Find where the given text appears and provide that cell's center as (X, Y) coordinate. 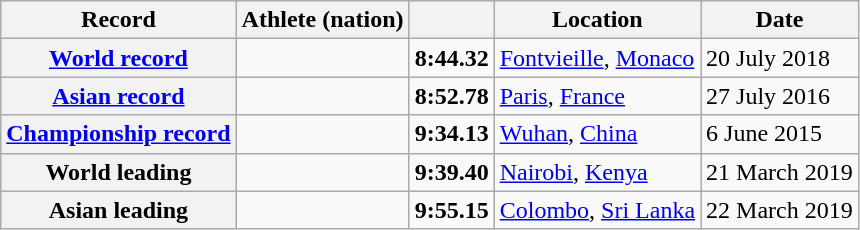
Championship record (118, 134)
Nairobi, Kenya (597, 172)
Colombo, Sri Lanka (597, 210)
8:52.78 (452, 96)
World leading (118, 172)
Date (780, 20)
20 July 2018 (780, 58)
9:39.40 (452, 172)
Record (118, 20)
World record (118, 58)
Asian record (118, 96)
6 June 2015 (780, 134)
22 March 2019 (780, 210)
21 March 2019 (780, 172)
Athlete (nation) (322, 20)
Fontvieille, Monaco (597, 58)
Paris, France (597, 96)
Wuhan, China (597, 134)
27 July 2016 (780, 96)
8:44.32 (452, 58)
Location (597, 20)
9:55.15 (452, 210)
9:34.13 (452, 134)
Asian leading (118, 210)
